Determine the [X, Y] coordinate at the center of the cell enclosing the given text.  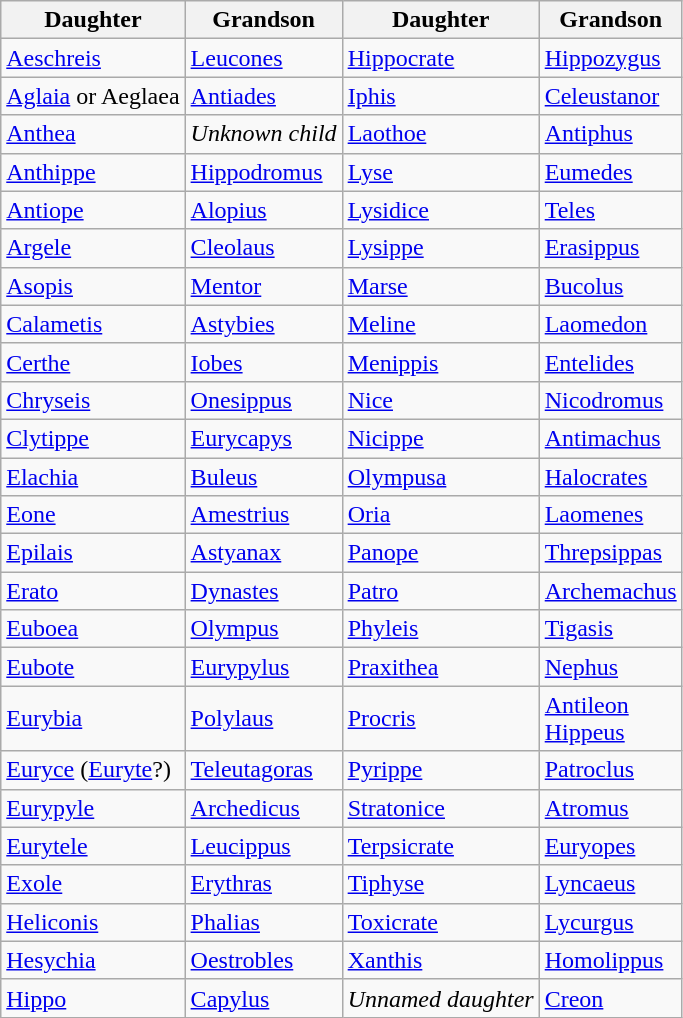
Archedicus [264, 808]
Antiades [264, 96]
Threpsippas [610, 553]
Patro [440, 591]
Chryseis [93, 400]
Eone [93, 515]
Eurytele [93, 846]
Erythras [264, 884]
Anthea [93, 134]
Antiphus [610, 134]
Euboea [93, 629]
Nephus [610, 667]
Clytippe [93, 438]
Astybies [264, 324]
Polylaus [264, 718]
Antimachus [610, 438]
Nicodromus [610, 400]
Leucones [264, 58]
Aglaia or Aeglaea [93, 96]
Amestrius [264, 515]
Asopis [93, 286]
Menippis [440, 362]
Hippo [93, 998]
Mentor [264, 286]
Stratonice [440, 808]
Marse [440, 286]
Aeschreis [93, 58]
Buleus [264, 477]
Panope [440, 553]
Eurypylus [264, 667]
Pyrippe [440, 770]
Procris [440, 718]
Meline [440, 324]
Praxithea [440, 667]
Epilais [93, 553]
Tiphyse [440, 884]
Unnamed daughter [440, 998]
Creon [610, 998]
Hippodromus [264, 172]
Certhe [93, 362]
Entelides [610, 362]
Olympus [264, 629]
Olympusa [440, 477]
Alopius [264, 210]
Cleolaus [264, 248]
Argele [93, 248]
Lyse [440, 172]
Lysidice [440, 210]
Exole [93, 884]
Halocrates [610, 477]
Toxicrate [440, 922]
Calametis [93, 324]
Antiope [93, 210]
Lysippe [440, 248]
Nicippe [440, 438]
Iobes [264, 362]
Leucippus [264, 846]
Eubote [93, 667]
Elachia [93, 477]
Iphis [440, 96]
Laothoe [440, 134]
Euryce (Euryte?) [93, 770]
Dynastes [264, 591]
Eurybia [93, 718]
Nice [440, 400]
Oestrobles [264, 960]
Archemachus [610, 591]
Teleutagoras [264, 770]
Phyleis [440, 629]
Laomedon [610, 324]
Tigasis [610, 629]
Xanthis [440, 960]
Eurypyle [93, 808]
Terpsicrate [440, 846]
Unknown child [264, 134]
Eumedes [610, 172]
Phalias [264, 922]
Laomenes [610, 515]
Lyncaeus [610, 884]
Capylus [264, 998]
Eurycapys [264, 438]
Patroclus [610, 770]
Euryopes [610, 846]
Erasippus [610, 248]
AntileonHippeus [610, 718]
Atromus [610, 808]
Bucolus [610, 286]
Astyanax [264, 553]
Erato [93, 591]
Teles [610, 210]
Hesychia [93, 960]
Onesippus [264, 400]
Hippozygus [610, 58]
Heliconis [93, 922]
Hippocrate [440, 58]
Celeustanor [610, 96]
Oria [440, 515]
Lycurgus [610, 922]
Anthippe [93, 172]
Homolippus [610, 960]
